Return (X, Y) of the center of cell containing provided text 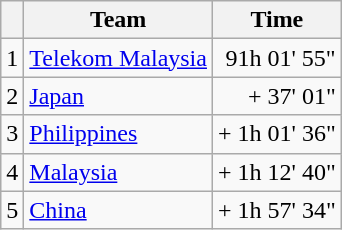
4 (12, 172)
Japan (118, 96)
Team (118, 20)
Time (276, 20)
3 (12, 134)
Malaysia (118, 172)
2 (12, 96)
Philippines (118, 134)
+ 1h 01' 36" (276, 134)
Telekom Malaysia (118, 58)
+ 1h 57' 34" (276, 210)
+ 37' 01" (276, 96)
+ 1h 12' 40" (276, 172)
91h 01' 55" (276, 58)
China (118, 210)
5 (12, 210)
1 (12, 58)
